Provide the [X, Y] coordinate of the cell's center where the given text is located.  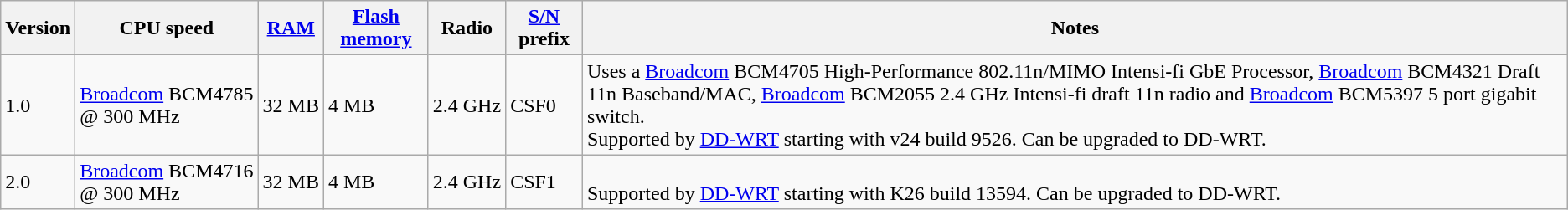
RAM [291, 28]
Flash memory [375, 28]
Broadcom BCM4716 @ 300 MHz [167, 182]
2.0 [39, 182]
Broadcom BCM4785 @ 300 MHz [167, 105]
Version [39, 28]
S/N prefix [544, 28]
Notes [1075, 28]
CSF1 [544, 182]
CPU speed [167, 28]
Supported by DD-WRT starting with K26 build 13594. Can be upgraded to DD-WRT. [1075, 182]
Radio [467, 28]
CSF0 [544, 105]
1.0 [39, 105]
